Identify which cell holds the provided text, then report its [X, Y] central coordinate. 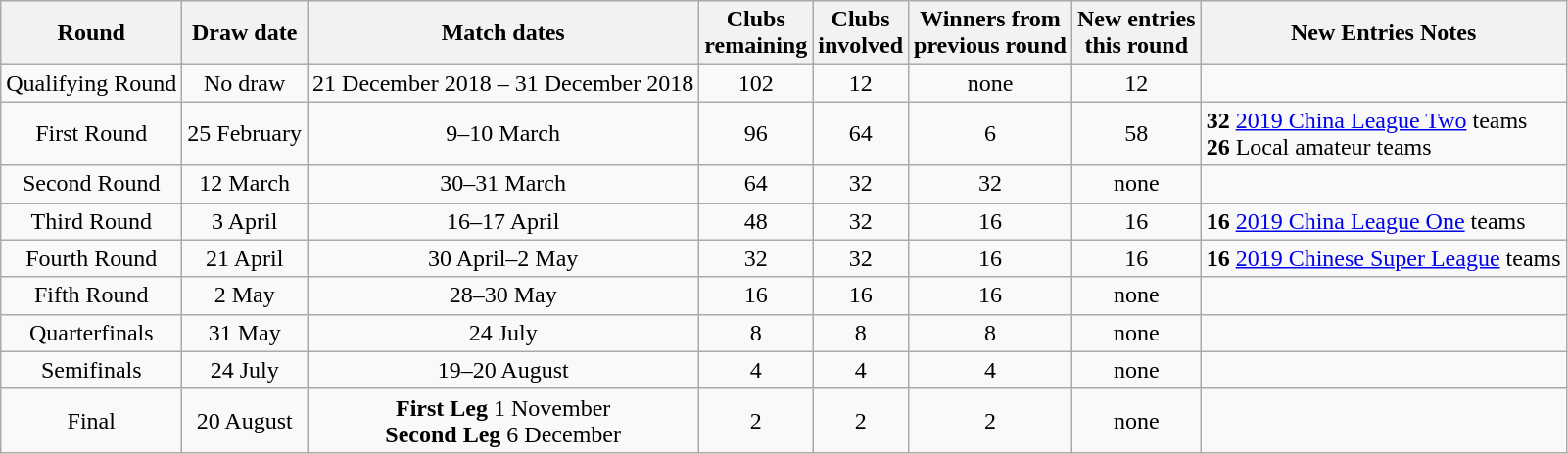
Draw date [245, 33]
30–31 March [503, 184]
16–17 April [503, 221]
2 May [245, 295]
Fifth Round [92, 295]
31 May [245, 333]
3 April [245, 221]
Quarterfinals [92, 333]
96 [756, 133]
New entriesthis round [1136, 33]
Semifinals [92, 370]
First Leg 1 November Second Leg 6 December [503, 421]
Fourth Round [92, 258]
21 April [245, 258]
Qualifying Round [92, 83]
First Round [92, 133]
Clubsremaining [756, 33]
16 2019 Chinese Super League teams [1383, 258]
Clubsinvolved [861, 33]
28–30 May [503, 295]
Second Round [92, 184]
20 August [245, 421]
Third Round [92, 221]
Round [92, 33]
16 2019 China League One teams [1383, 221]
12 March [245, 184]
19–20 August [503, 370]
Match dates [503, 33]
Final [92, 421]
102 [756, 83]
Winners fromprevious round [991, 33]
9–10 March [503, 133]
New Entries Notes [1383, 33]
58 [1136, 133]
No draw [245, 83]
32 2019 China League Two teams 26 Local amateur teams [1383, 133]
6 [991, 133]
48 [756, 221]
21 December 2018 – 31 December 2018 [503, 83]
25 February [245, 133]
30 April–2 May [503, 258]
